Pinpoint the cell where the given text exists, returning its (x, y) midpoint coordinate. 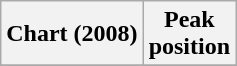
Chart (2008) (72, 34)
Peakposition (189, 34)
